Pinpoint the cell where the given text exists, returning its (X, Y) midpoint coordinate. 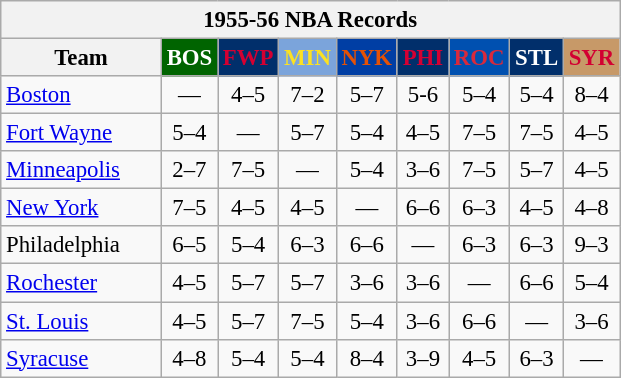
Syracuse (82, 358)
New York (82, 208)
Rochester (82, 283)
2–7 (189, 170)
1955-56 NBA Records (310, 20)
MIN (308, 58)
St. Louis (82, 321)
9–3 (591, 245)
Minneapolis (82, 170)
Philadelphia (82, 245)
ROC (478, 58)
6–5 (189, 245)
Fort Wayne (82, 133)
7–2 (308, 95)
SYR (591, 58)
3–9 (422, 358)
Boston (82, 95)
5-6 (422, 95)
BOS (189, 58)
STL (537, 58)
FWP (248, 58)
Team (82, 58)
NYK (366, 58)
PHI (422, 58)
